Capture the cell that displays the provided text and extract its [x, y] central coordinate. 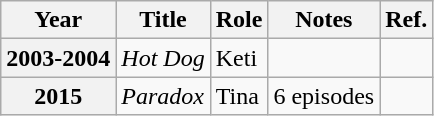
Year [58, 20]
Ref. [406, 20]
2015 [58, 96]
2003-2004 [58, 58]
Hot Dog [163, 58]
Role [239, 20]
Tina [239, 96]
Paradox [163, 96]
Title [163, 20]
Notes [324, 20]
Keti [239, 58]
6 episodes [324, 96]
